Search for the cell housing the specified text and yield its (X, Y) center coordinate. 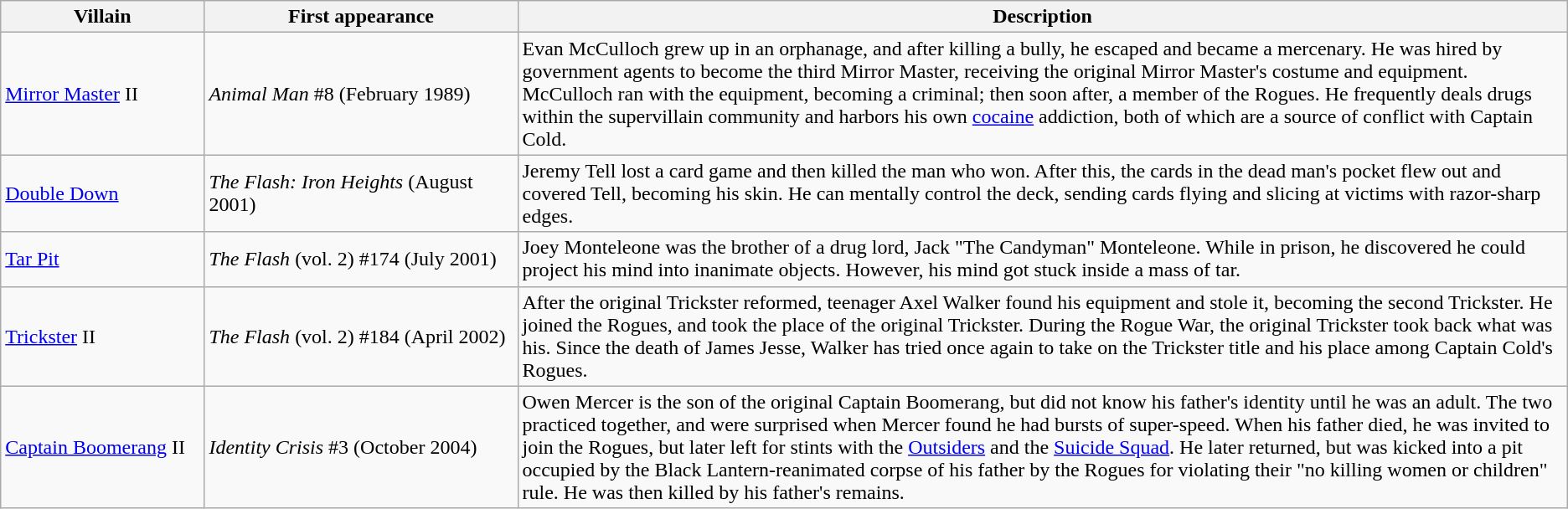
Captain Boomerang II (102, 447)
First appearance (361, 17)
Tar Pit (102, 260)
The Flash (vol. 2) #174 (July 2001) (361, 260)
Mirror Master II (102, 94)
The Flash (vol. 2) #184 (April 2002) (361, 337)
Villain (102, 17)
Animal Man #8 (February 1989) (361, 94)
The Flash: Iron Heights (August 2001) (361, 193)
Double Down (102, 193)
Trickster II (102, 337)
Description (1042, 17)
Identity Crisis #3 (October 2004) (361, 447)
